Determine the [x, y] coordinate at the center of the cell enclosing the given text.  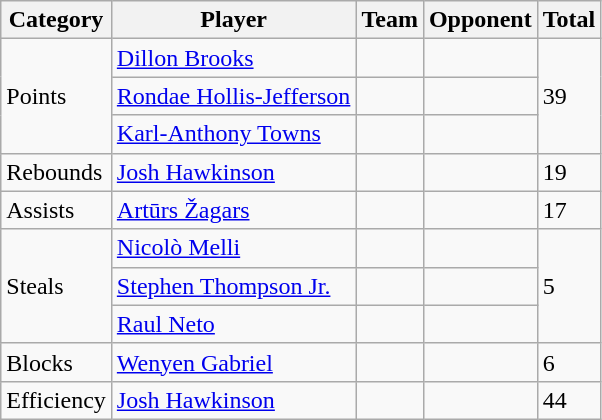
Points [56, 96]
Artūrs Žagars [234, 210]
Karl-Anthony Towns [234, 134]
Nicolò Melli [234, 248]
6 [569, 362]
Assists [56, 210]
39 [569, 96]
44 [569, 400]
5 [569, 286]
Player [234, 20]
19 [569, 172]
Category [56, 20]
Dillon Brooks [234, 58]
Stephen Thompson Jr. [234, 286]
Efficiency [56, 400]
Raul Neto [234, 324]
Steals [56, 286]
Team [390, 20]
Blocks [56, 362]
Rebounds [56, 172]
Opponent [480, 20]
Total [569, 20]
Wenyen Gabriel [234, 362]
Rondae Hollis-Jefferson [234, 96]
17 [569, 210]
